Output the [x, y] coordinate of the center of the cell containing the given text.  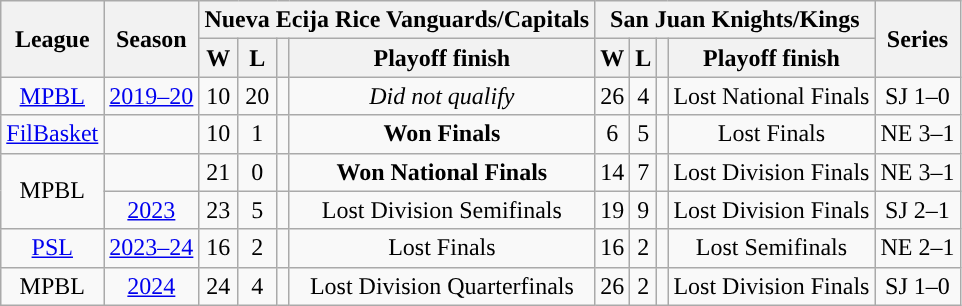
1 [258, 134]
20 [258, 96]
Lost Division Semifinals [442, 210]
SJ 2–1 [918, 210]
League [52, 39]
21 [218, 172]
Series [918, 39]
2019–20 [152, 96]
Lost Semifinals [772, 248]
FilBasket [52, 134]
Did not qualify [442, 96]
Won Finals [442, 134]
0 [258, 172]
9 [644, 210]
19 [612, 210]
2024 [152, 286]
2023–24 [152, 248]
14 [612, 172]
Nueva Ecija Rice Vanguards/Capitals [397, 20]
NE 2–1 [918, 248]
24 [218, 286]
Lost National Finals [772, 96]
PSL [52, 248]
Won National Finals [442, 172]
7 [644, 172]
6 [612, 134]
Lost Division Quarterfinals [442, 286]
2023 [152, 210]
Season [152, 39]
23 [218, 210]
San Juan Knights/Kings [735, 20]
